Extract the [X, Y] coordinate from the center of the cell holding the provided text.  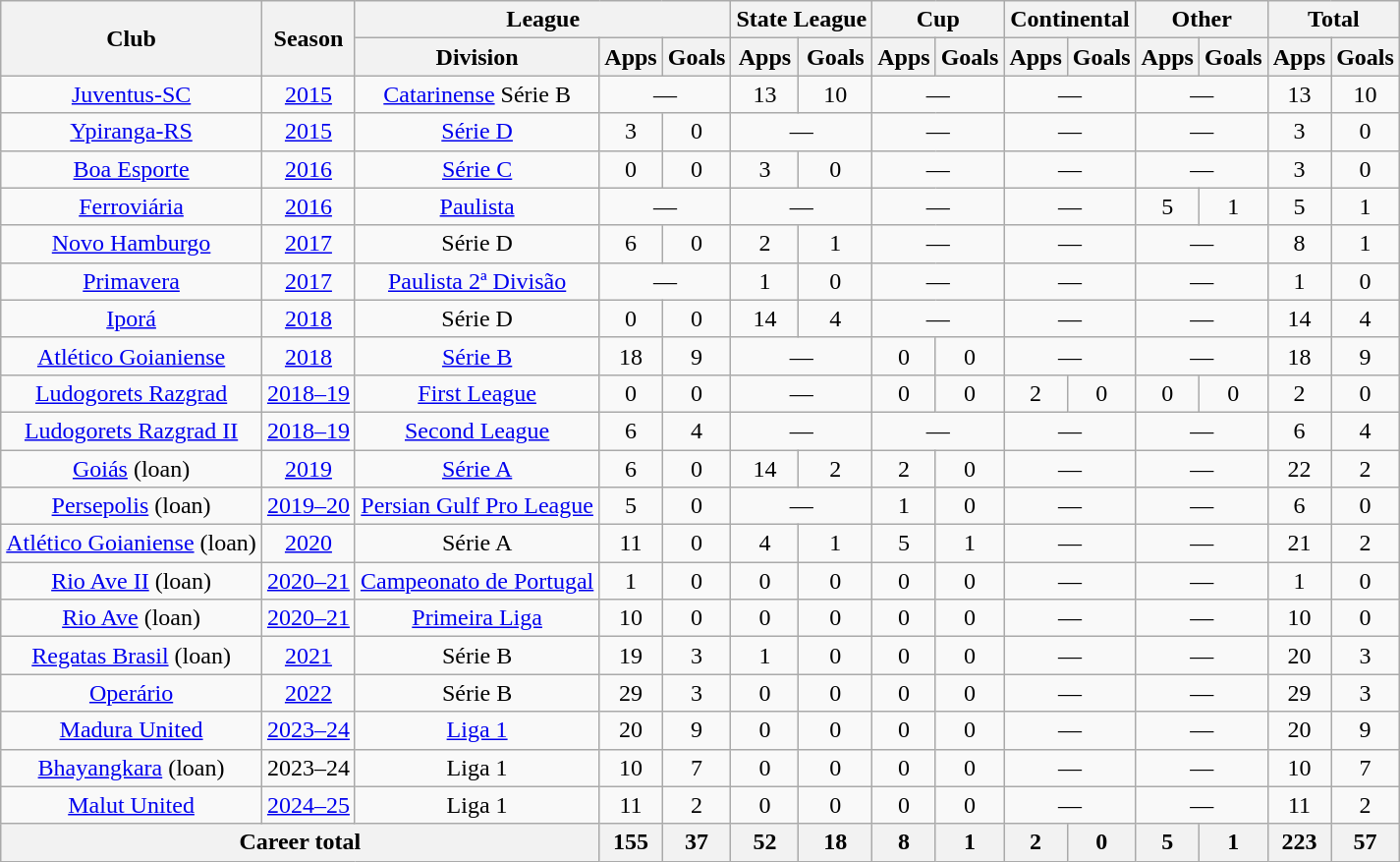
Club [132, 38]
Regatas Brasil (loan) [132, 656]
Madura United [132, 730]
Persian Gulf Pro League [476, 506]
19 [631, 656]
Juventus-SC [132, 94]
Atlético Goianiense (loan) [132, 544]
Cup [938, 20]
Novo Hamburgo [132, 244]
Ludogorets Razgrad [132, 393]
22 [1299, 469]
Primavera [132, 281]
223 [1299, 842]
League [542, 20]
2024–25 [308, 805]
Iporá [132, 318]
2021 [308, 656]
2022 [308, 693]
2020 [308, 544]
37 [697, 842]
2019–20 [308, 506]
Ypiranga-RS [132, 132]
Paulista [476, 206]
Rio Ave II (loan) [132, 581]
Série C [476, 169]
Catarinense Série B [476, 94]
Operário [132, 693]
Paulista 2ª Divisão [476, 281]
Primeira Liga [476, 618]
Rio Ave (loan) [132, 618]
Atlético Goianiense [132, 356]
Goiás (loan) [132, 469]
Campeonato de Portugal [476, 581]
Total [1333, 20]
57 [1366, 842]
155 [631, 842]
Ferroviária [132, 206]
Continental [1070, 20]
Career total [301, 842]
Boa Esporte [132, 169]
21 [1299, 544]
Ludogorets Razgrad II [132, 431]
2019 [308, 469]
Other [1202, 20]
Division [476, 57]
State League [802, 20]
Persepolis (loan) [132, 506]
Malut United [132, 805]
First League [476, 393]
Season [308, 38]
Bhayangkara (loan) [132, 768]
52 [764, 842]
Second League [476, 431]
